Return the (x, y) coordinate for the center point of the cell that contains the specified text.  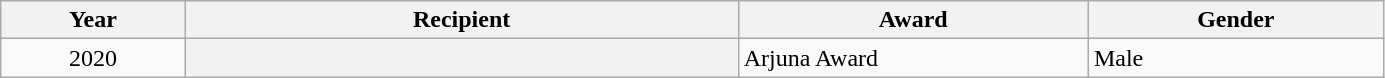
Award (913, 20)
Arjuna Award (913, 58)
Gender (1236, 20)
2020 (93, 58)
Year (93, 20)
Recipient (462, 20)
Male (1236, 58)
